From the cell containing the given text, extract its center point as [X, Y] coordinate. 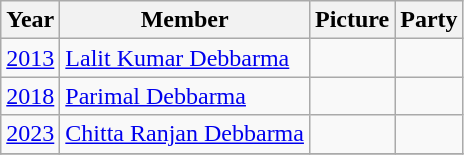
Member [185, 20]
Lalit Kumar Debbarma [185, 58]
2023 [30, 134]
Picture [352, 20]
Chitta Ranjan Debbarma [185, 134]
2018 [30, 96]
Year [30, 20]
2013 [30, 58]
Parimal Debbarma [185, 96]
Party [429, 20]
